Locate the cell with the specified text and output its (X, Y) center coordinate. 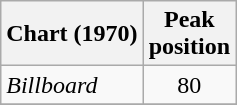
Billboard (72, 85)
Peakposition (189, 34)
Chart (1970) (72, 34)
80 (189, 85)
